Search for the cell housing the specified text and yield its (X, Y) center coordinate. 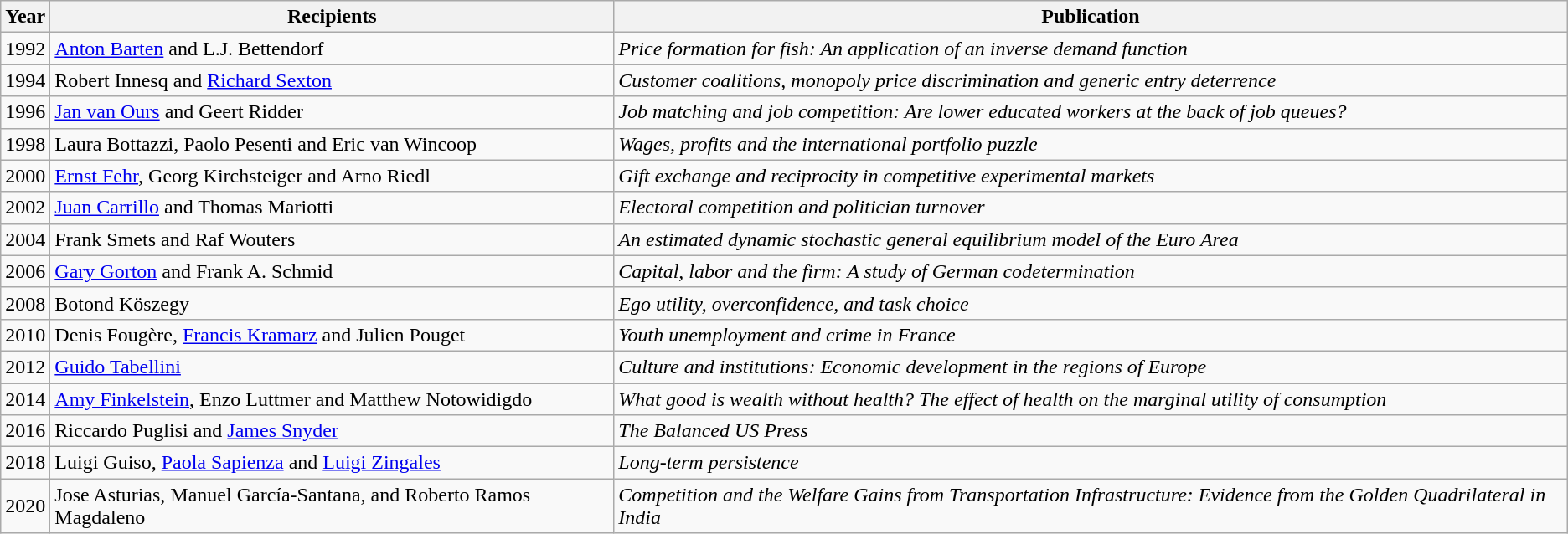
Gary Gorton and Frank A. Schmid (332, 271)
Competition and the Welfare Gains from Transportation Infrastructure: Evidence from the Golden Quadrilateral in India (1091, 506)
What good is wealth without health? The effect of health on the marginal utility of consumption (1091, 399)
2018 (25, 463)
Culture and institutions: Economic development in the regions of Europe (1091, 367)
Robert Innesq and Richard Sexton (332, 80)
1994 (25, 80)
2000 (25, 176)
Capital, labor and the firm: A study of German codetermination (1091, 271)
Jose Asturias, Manuel García-Santana, and Roberto Ramos Magdaleno (332, 506)
Frank Smets and Raf Wouters (332, 239)
Luigi Guiso, Paola Sapienza and Luigi Zingales (332, 463)
2010 (25, 335)
2006 (25, 271)
Jan van Ours and Geert Ridder (332, 112)
Denis Fougère, Francis Kramarz and Julien Pouget (332, 335)
Botond Köszegy (332, 303)
2004 (25, 239)
2012 (25, 367)
Laura Bottazzi, Paolo Pesenti and Eric van Wincoop (332, 144)
Customer coalitions, monopoly price discrimination and generic entry deterrence (1091, 80)
Ernst Fehr, Georg Kirchsteiger and Arno Riedl (332, 176)
Ego utility, overconfidence, and task choice (1091, 303)
Juan Carrillo and Thomas Mariotti (332, 208)
Price formation for fish: An application of an inverse demand function (1091, 49)
2008 (25, 303)
Riccardo Puglisi and James Snyder (332, 431)
Youth unemployment and crime in France (1091, 335)
Long-term persistence (1091, 463)
An estimated dynamic stochastic general equilibrium model of the Euro Area (1091, 239)
2020 (25, 506)
1998 (25, 144)
Guido Tabellini (332, 367)
2016 (25, 431)
2002 (25, 208)
Publication (1091, 17)
Anton Barten and L.J. Bettendorf (332, 49)
Gift exchange and reciprocity in competitive experimental markets (1091, 176)
2014 (25, 399)
1992 (25, 49)
Amy Finkelstein, Enzo Luttmer and Matthew Notowidigdo (332, 399)
Job matching and job competition: Are lower educated workers at the back of job queues? (1091, 112)
Electoral competition and politician turnover (1091, 208)
1996 (25, 112)
Year (25, 17)
Recipients (332, 17)
The Balanced US Press (1091, 431)
Wages, profits and the international portfolio puzzle (1091, 144)
